Pinpoint the cell where the given text exists, returning its [x, y] midpoint coordinate. 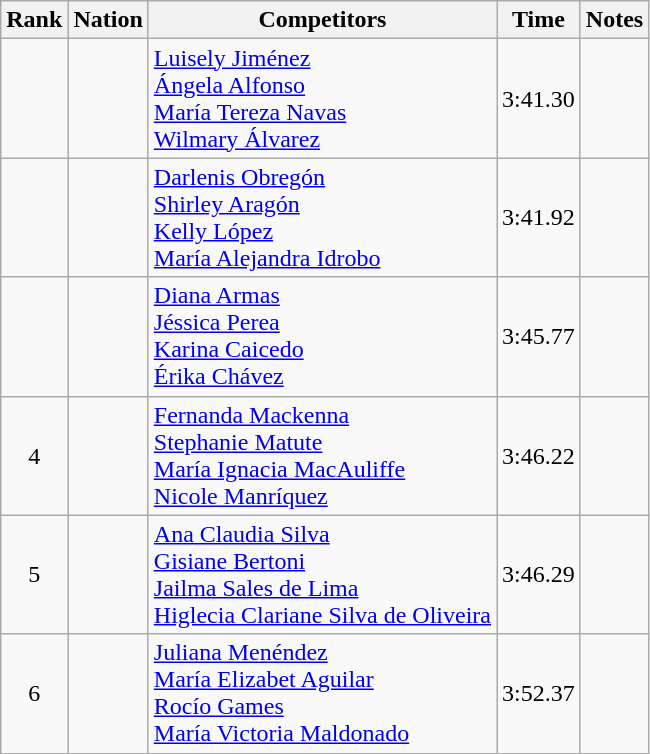
Competitors [322, 20]
Juliana MenéndezMaría Elizabet AguilarRocío GamesMaría Victoria Maldonado [322, 694]
Diana ArmasJéssica PereaKarina CaicedoÉrika Chávez [322, 336]
Fernanda MackennaStephanie MatuteMaría Ignacia MacAuliffeNicole Manríquez [322, 456]
Ana Claudia SilvaGisiane BertoniJailma Sales de LimaHiglecia Clariane Silva de Oliveira [322, 574]
3:41.92 [539, 218]
Time [539, 20]
Darlenis ObregónShirley AragónKelly LópezMaría Alejandra Idrobo [322, 218]
3:46.29 [539, 574]
Notes [614, 20]
3:41.30 [539, 98]
4 [34, 456]
3:45.77 [539, 336]
Rank [34, 20]
Luisely JiménezÁngela AlfonsoMaría Tereza NavasWilmary Álvarez [322, 98]
3:52.37 [539, 694]
5 [34, 574]
3:46.22 [539, 456]
Nation [108, 20]
6 [34, 694]
